Provide the (X, Y) coordinate of the cell's center where the given text is located.  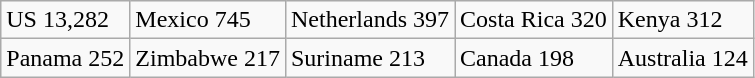
Costa Rica 320 (534, 20)
Panama 252 (66, 58)
Suriname 213 (370, 58)
Netherlands 397 (370, 20)
Australia 124 (682, 58)
US 13,282 (66, 20)
Kenya 312 (682, 20)
Zimbabwe 217 (208, 58)
Canada 198 (534, 58)
Mexico 745 (208, 20)
